Pinpoint the cell where the given text exists, returning its (x, y) midpoint coordinate. 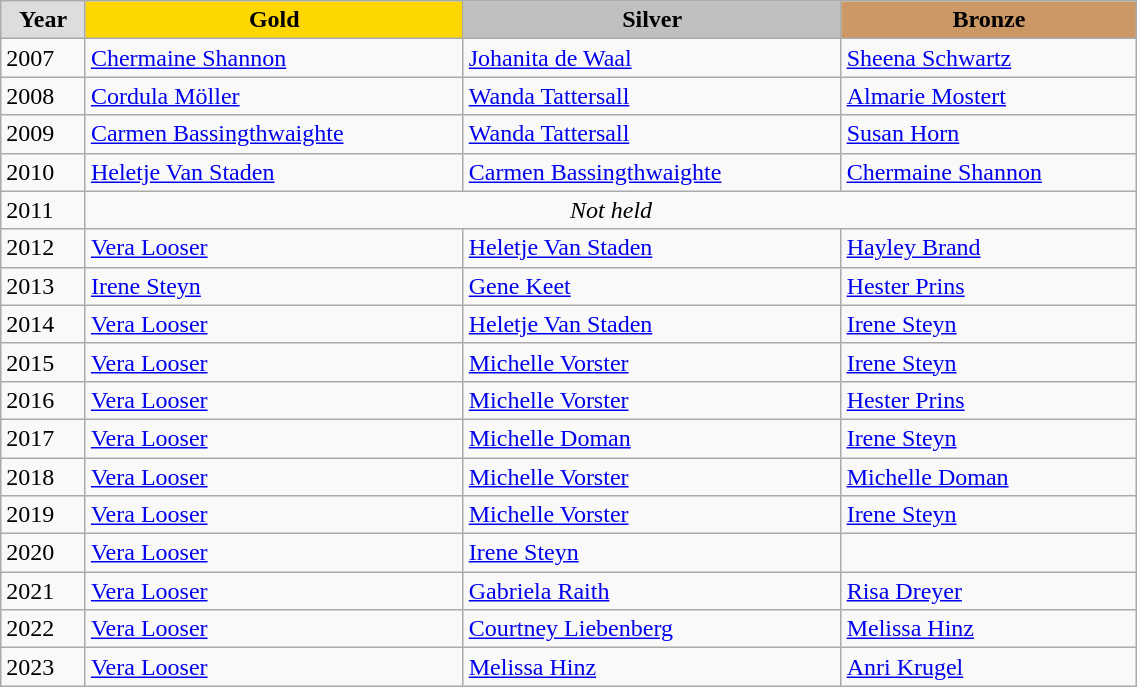
2010 (44, 172)
2007 (44, 58)
Sheena Schwartz (989, 58)
Courtney Liebenberg (652, 629)
Johanita de Waal (652, 58)
Bronze (989, 20)
2016 (44, 400)
Not held (610, 210)
2012 (44, 248)
Year (44, 20)
2008 (44, 96)
Hayley Brand (989, 248)
Risa Dreyer (989, 591)
2011 (44, 210)
Anri Krugel (989, 667)
Susan Horn (989, 134)
Gold (274, 20)
2015 (44, 362)
2014 (44, 324)
Gene Keet (652, 286)
2017 (44, 438)
2013 (44, 286)
2018 (44, 477)
2023 (44, 667)
Silver (652, 20)
2021 (44, 591)
Gabriela Raith (652, 591)
2020 (44, 553)
Cordula Möller (274, 96)
2019 (44, 515)
Almarie Mostert (989, 96)
2022 (44, 629)
2009 (44, 134)
